Return the [X, Y] coordinate for the center point of the cell that contains the specified text.  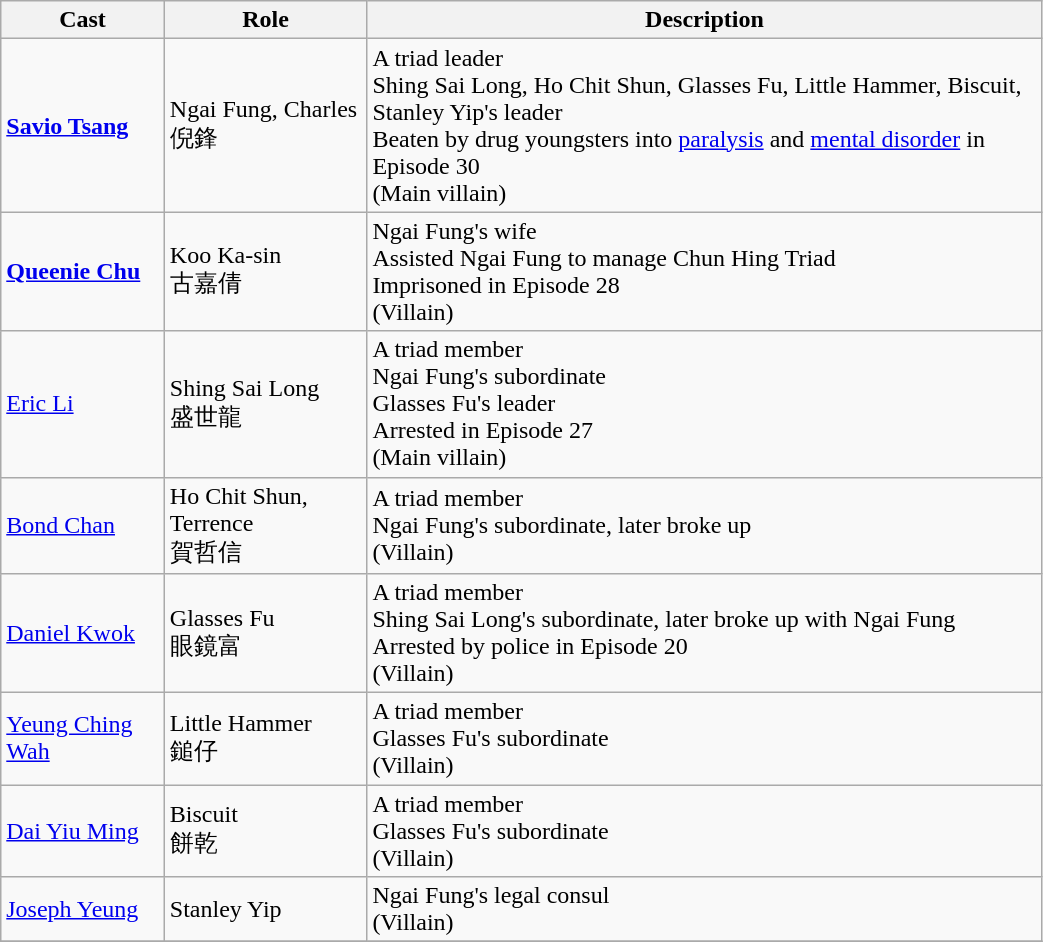
Description [704, 20]
A triad memberNgai Fung's subordinate, later broke up(Villain) [704, 526]
Cast [83, 20]
A triad memberShing Sai Long's subordinate, later broke up with Ngai FungArrested by police in Episode 20(Villain) [704, 634]
A triad memberNgai Fung's subordinateGlasses Fu's leaderArrested in Episode 27(Main villain) [704, 404]
Little Hammer鎚仔 [266, 739]
Daniel Kwok [83, 634]
Yeung Ching Wah [83, 739]
Ho Chit Shun, Terrence賀哲信 [266, 526]
Dai Yiu Ming [83, 831]
Stanley Yip [266, 910]
Ngai Fung, Charles倪鋒 [266, 126]
Biscuit餅乾 [266, 831]
Bond Chan [83, 526]
Koo Ka-sin古嘉倩 [266, 272]
Savio Tsang [83, 126]
Joseph Yeung [83, 910]
Ngai Fung's legal consul(Villain) [704, 910]
Shing Sai Long盛世龍 [266, 404]
Ngai Fung's wifeAssisted Ngai Fung to manage Chun Hing TriadImprisoned in Episode 28(Villain) [704, 272]
Eric Li [83, 404]
Queenie Chu [83, 272]
Glasses Fu眼鏡富 [266, 634]
Role [266, 20]
